Search for the cell housing the specified text and yield its (X, Y) center coordinate. 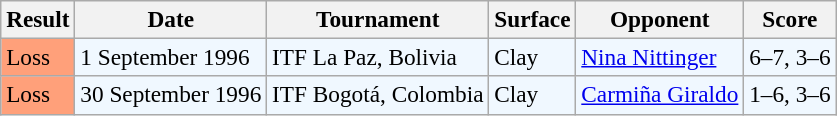
Score (790, 19)
Carmiña Giraldo (660, 95)
1 September 1996 (171, 57)
1–6, 3–6 (790, 95)
Nina Nittinger (660, 57)
30 September 1996 (171, 95)
Surface (532, 19)
Result (38, 19)
Opponent (660, 19)
Date (171, 19)
ITF La Paz, Bolivia (378, 57)
Tournament (378, 19)
ITF Bogotá, Colombia (378, 95)
6–7, 3–6 (790, 57)
